From the cell containing the given text, extract its center point as [X, Y] coordinate. 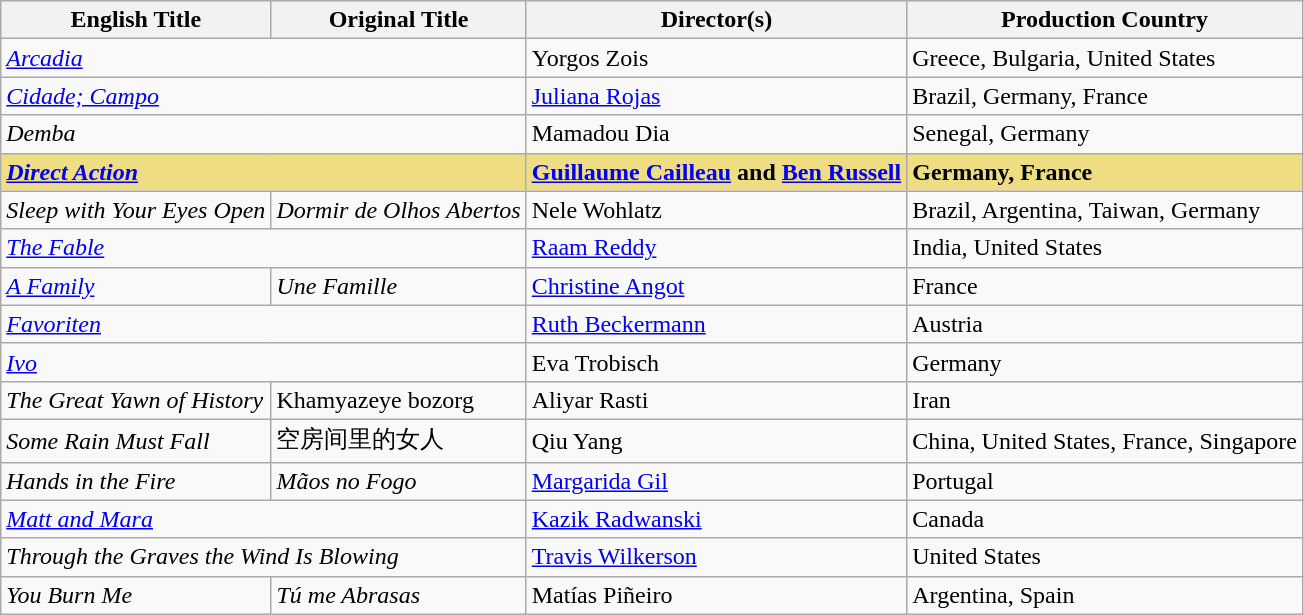
Guillaume Cailleau and Ben Russell [716, 172]
Ruth Beckermann [716, 324]
Margarida Gil [716, 481]
Canada [1105, 519]
Sleep with Your Eyes Open [136, 210]
Ivo [264, 362]
Hands in the Fire [136, 481]
Direct Action [264, 172]
Matt and Mara [264, 519]
Cidade; Campo [264, 96]
Argentina, Spain [1105, 595]
You Burn Me [136, 595]
Director(s) [716, 20]
The Fable [264, 248]
Arcadia [264, 58]
India, United States [1105, 248]
Yorgos Zois [716, 58]
Brazil, Germany, France [1105, 96]
Germany [1105, 362]
Qiu Yang [716, 440]
Mãos no Fogo [398, 481]
Senegal, Germany [1105, 134]
Tú me Abrasas [398, 595]
Kazik Radwanski [716, 519]
Austria [1105, 324]
Demba [264, 134]
China, United States, France, Singapore [1105, 440]
Some Rain Must Fall [136, 440]
Aliyar Rasti [716, 400]
空房间里的女人 [398, 440]
Nele Wohlatz [716, 210]
Travis Wilkerson [716, 557]
The Great Yawn of History [136, 400]
Khamyazeye bozorg [398, 400]
Brazil, Argentina, Taiwan, Germany [1105, 210]
Une Famille [398, 286]
Christine Angot [716, 286]
Original Title [398, 20]
English Title [136, 20]
Production Country [1105, 20]
Dormir de Olhos Abertos [398, 210]
Raam Reddy [716, 248]
Iran [1105, 400]
Greece, Bulgaria, United States [1105, 58]
A Family [136, 286]
Favoriten [264, 324]
Matías Piñeiro [716, 595]
Mamadou Dia [716, 134]
Through the Graves the Wind Is Blowing [264, 557]
Portugal [1105, 481]
Eva Trobisch [716, 362]
France [1105, 286]
Germany, France [1105, 172]
United States [1105, 557]
Juliana Rojas [716, 96]
